Return (x, y) of the center of cell containing provided text 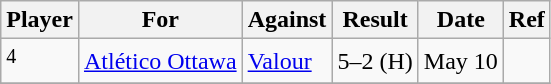
5–2 (H) (375, 62)
4 (40, 62)
Against (287, 20)
Date (460, 20)
Atlético Ottawa (160, 62)
Result (375, 20)
Player (40, 20)
Ref (526, 20)
Valour (287, 62)
May 10 (460, 62)
For (160, 20)
